Locate the cell with the specified text and output its (x, y) center coordinate. 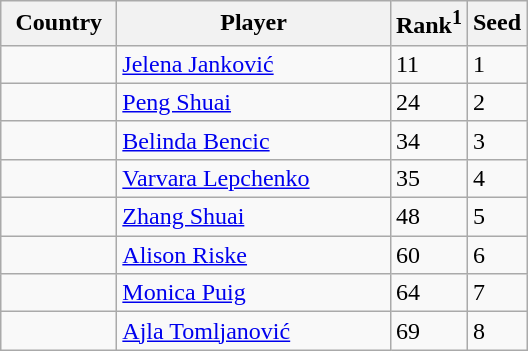
Zhang Shuai (254, 217)
48 (428, 217)
69 (428, 331)
Rank1 (428, 24)
5 (496, 217)
Belinda Bencic (254, 140)
24 (428, 102)
34 (428, 140)
60 (428, 255)
8 (496, 331)
11 (428, 64)
1 (496, 64)
Ajla Tomljanović (254, 331)
4 (496, 178)
64 (428, 293)
35 (428, 178)
3 (496, 140)
Peng Shuai (254, 102)
Alison Riske (254, 255)
Jelena Janković (254, 64)
Monica Puig (254, 293)
Seed (496, 24)
Country (59, 24)
Varvara Lepchenko (254, 178)
7 (496, 293)
2 (496, 102)
6 (496, 255)
Player (254, 24)
